Scan for the cell matching the given text and deliver its [x, y] coordinate at center. 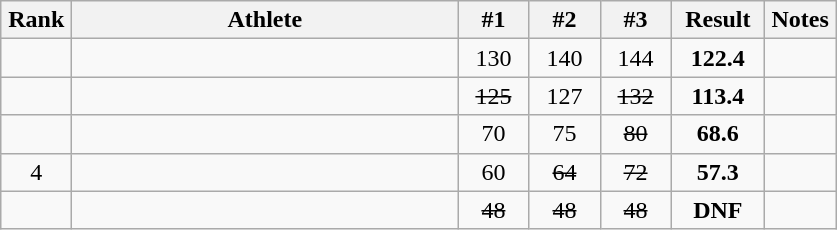
127 [564, 96]
68.6 [718, 134]
130 [494, 58]
#2 [564, 20]
140 [564, 58]
70 [494, 134]
#3 [636, 20]
DNF [718, 210]
72 [636, 172]
Result [718, 20]
#1 [494, 20]
144 [636, 58]
75 [564, 134]
125 [494, 96]
80 [636, 134]
132 [636, 96]
122.4 [718, 58]
60 [494, 172]
4 [36, 172]
Rank [36, 20]
64 [564, 172]
113.4 [718, 96]
57.3 [718, 172]
Notes [800, 20]
Athlete [265, 20]
